From the cell containing the given text, extract its center point as (X, Y) coordinate. 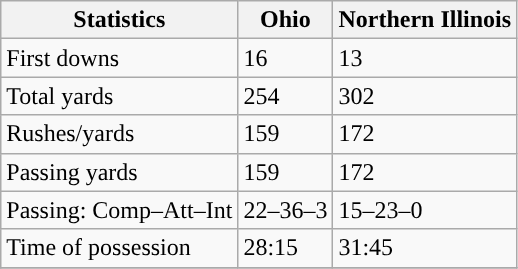
Statistics (120, 20)
Passing: Comp–Att–Int (120, 210)
16 (286, 58)
13 (425, 58)
Ohio (286, 20)
Northern Illinois (425, 20)
Rushes/yards (120, 134)
Time of possession (120, 248)
22–36–3 (286, 210)
15–23–0 (425, 210)
First downs (120, 58)
254 (286, 96)
31:45 (425, 248)
Passing yards (120, 172)
Total yards (120, 96)
28:15 (286, 248)
302 (425, 96)
